Extract the [X, Y] coordinate from the center of the cell holding the provided text.  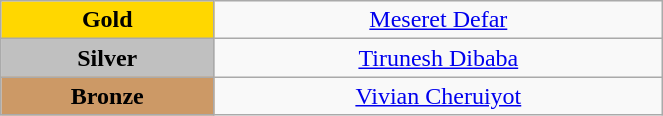
Bronze [108, 96]
Vivian Cheruiyot [438, 96]
Silver [108, 58]
Gold [108, 20]
Tirunesh Dibaba [438, 58]
Meseret Defar [438, 20]
